Identify which cell holds the provided text, then report its (x, y) central coordinate. 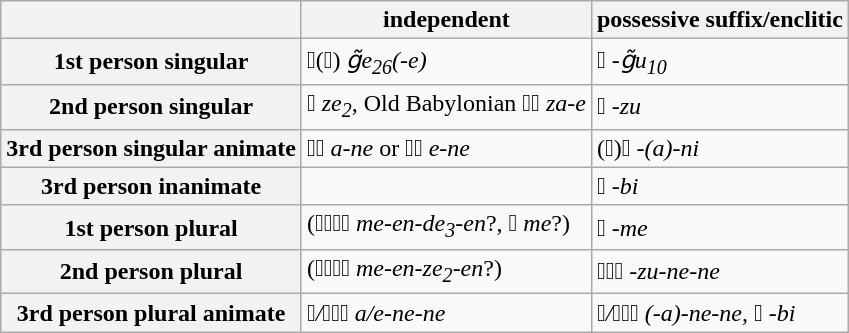
(𒈨𒂗𒍢𒂗 me-en-ze2-en?) (446, 271)
𒁉 -bi (720, 186)
𒂷(𒂊) g̃e26(-e) (446, 62)
𒀀/𒂊𒉈𒉈 a/e-ne-ne (446, 313)
𒀀/𒂊𒉈𒉈 (-a)-ne-ne, 𒁉 -bi (720, 313)
2nd person singular (152, 107)
1st person plural (152, 227)
(𒈨𒂗𒉈𒂗 me-en-de3-en?, 𒈨 me?) (446, 227)
𒀀𒉈 a-ne or 𒂊𒉈 e-ne (446, 148)
1st person singular (152, 62)
3rd person singular animate (152, 148)
2nd person plural (152, 271)
𒍪𒉈𒉈 -zu-ne-ne (720, 271)
independent (446, 20)
3rd person plural animate (152, 313)
𒈨 -me (720, 227)
𒍪 -zu (720, 107)
possessive suffix/enclitic (720, 20)
𒍢 ze2, Old Babylonian 𒍝𒂊 za-e (446, 107)
3rd person inanimate (152, 186)
(𒀀)𒉌 -(a)-ni (720, 148)
𒈬 -g̃u10 (720, 62)
